Provide the [X, Y] coordinate of the cell's center where the given text is located.  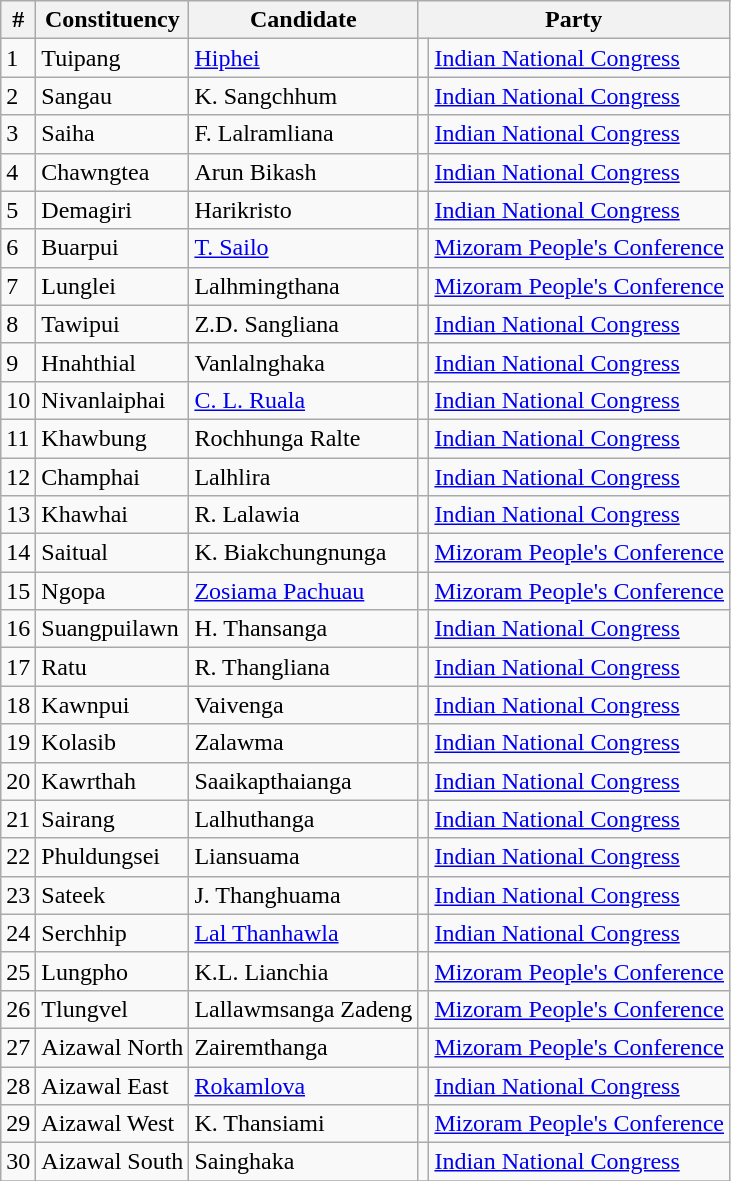
Vanlalnghaka [304, 362]
Phuldungsei [112, 857]
Ratu [112, 667]
Liansuama [304, 857]
7 [18, 286]
22 [18, 857]
Rochhunga Ralte [304, 438]
Tawipui [112, 324]
18 [18, 705]
K. Sangchhum [304, 96]
Hnahthial [112, 362]
12 [18, 477]
10 [18, 400]
Chawngtea [112, 172]
Khawhai [112, 515]
Saiha [112, 134]
Lungpho [112, 971]
19 [18, 743]
Zairemthanga [304, 1047]
T. Sailo [304, 248]
R. Lalawia [304, 515]
Candidate [304, 20]
15 [18, 591]
Kawrthah [112, 781]
Aizawal South [112, 1162]
Khawbung [112, 438]
Rokamlova [304, 1085]
Sateek [112, 895]
13 [18, 515]
Serchhip [112, 933]
F. Lalramliana [304, 134]
2 [18, 96]
Zalawma [304, 743]
Aizawal West [112, 1124]
Lal Thanhawla [304, 933]
Saaikapthaianga [304, 781]
Sainghaka [304, 1162]
Tlungvel [112, 1009]
K. Biakchungnunga [304, 553]
5 [18, 210]
# [18, 20]
24 [18, 933]
6 [18, 248]
Party [574, 20]
17 [18, 667]
4 [18, 172]
25 [18, 971]
Vaivenga [304, 705]
Lalhuthanga [304, 819]
Arun Bikash [304, 172]
C. L. Ruala [304, 400]
Saitual [112, 553]
Lunglei [112, 286]
20 [18, 781]
Constituency [112, 20]
Z.D. Sangliana [304, 324]
14 [18, 553]
Hiphei [304, 58]
Suangpuilawn [112, 629]
Demagiri [112, 210]
Lallawmsanga Zadeng [304, 1009]
Aizawal East [112, 1085]
3 [18, 134]
8 [18, 324]
21 [18, 819]
11 [18, 438]
K.L. Lianchia [304, 971]
30 [18, 1162]
Lalhmingthana [304, 286]
Harikristo [304, 210]
R. Thangliana [304, 667]
Lalhlira [304, 477]
Tuipang [112, 58]
H. Thansanga [304, 629]
Buarpui [112, 248]
Champhai [112, 477]
K. Thansiami [304, 1124]
1 [18, 58]
28 [18, 1085]
16 [18, 629]
29 [18, 1124]
27 [18, 1047]
Kolasib [112, 743]
26 [18, 1009]
Nivanlaiphai [112, 400]
Sangau [112, 96]
Kawnpui [112, 705]
9 [18, 362]
J. Thanghuama [304, 895]
Aizawal North [112, 1047]
Ngopa [112, 591]
23 [18, 895]
Zosiama Pachuau [304, 591]
Sairang [112, 819]
